Provide the (x, y) coordinate of the cell's center where the given text is located.  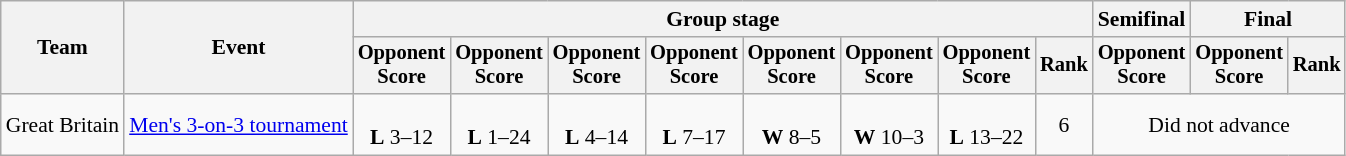
Great Britain (62, 124)
L 13–22 (986, 124)
L 3–12 (402, 124)
W 10–3 (888, 124)
L 4–14 (596, 124)
6 (1064, 124)
Team (62, 48)
Group stage (723, 19)
Did not advance (1220, 124)
Men's 3-on-3 tournament (238, 124)
Semifinal (1142, 19)
Event (238, 48)
W 8–5 (792, 124)
L 1–24 (498, 124)
Final (1268, 19)
L 7–17 (694, 124)
